Capture the cell that displays the provided text and extract its [x, y] central coordinate. 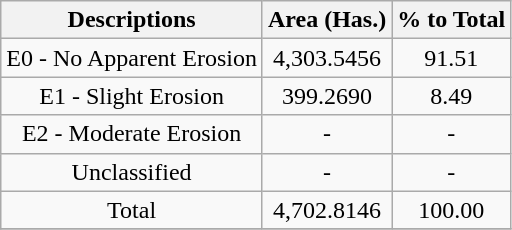
Total [132, 210]
4,303.5456 [326, 58]
91.51 [452, 58]
399.2690 [326, 96]
Unclassified [132, 172]
4,702.8146 [326, 210]
E2 - Moderate Erosion [132, 134]
E0 - No Apparent Erosion [132, 58]
E1 - Slight Erosion [132, 96]
Descriptions [132, 20]
% to Total [452, 20]
100.00 [452, 210]
Area (Has.) [326, 20]
8.49 [452, 96]
